For the text-containing cell, return its midpoint in (x, y) coordinate format. 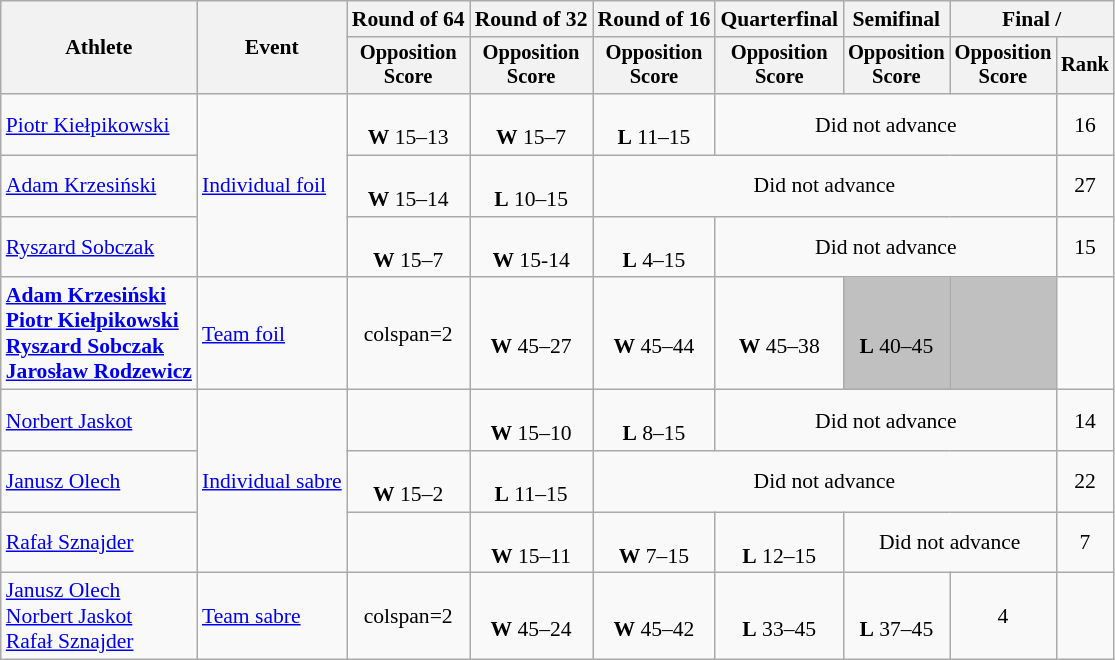
Semifinal (896, 19)
W 15–14 (408, 186)
Final / (1032, 19)
Individual sabre (272, 482)
Event (272, 48)
L 8–15 (654, 420)
L 40–45 (896, 334)
L 37–45 (896, 616)
Rank (1085, 66)
Quarterfinal (779, 19)
Adam Krzesiński (99, 186)
W 45–27 (532, 334)
14 (1085, 420)
W 45–42 (654, 616)
W 15–11 (532, 542)
W 15–13 (408, 124)
15 (1085, 248)
W 15–10 (532, 420)
L 4–15 (654, 248)
16 (1085, 124)
Round of 64 (408, 19)
4 (1004, 616)
W 45–38 (779, 334)
Round of 16 (654, 19)
Rafał Sznajder (99, 542)
Individual foil (272, 186)
7 (1085, 542)
L 12–15 (779, 542)
Ryszard Sobczak (99, 248)
Janusz Olech (99, 482)
L 10–15 (532, 186)
22 (1085, 482)
27 (1085, 186)
W 7–15 (654, 542)
L 33–45 (779, 616)
Team foil (272, 334)
Athlete (99, 48)
Adam KrzesińskiPiotr KiełpikowskiRyszard SobczakJarosław Rodzewicz (99, 334)
Round of 32 (532, 19)
Janusz OlechNorbert JaskotRafał Sznajder (99, 616)
Team sabre (272, 616)
W 45–24 (532, 616)
W 15-14 (532, 248)
W 15–2 (408, 482)
Piotr Kiełpikowski (99, 124)
Norbert Jaskot (99, 420)
W 45–44 (654, 334)
